Search for the cell housing the specified text and yield its (X, Y) center coordinate. 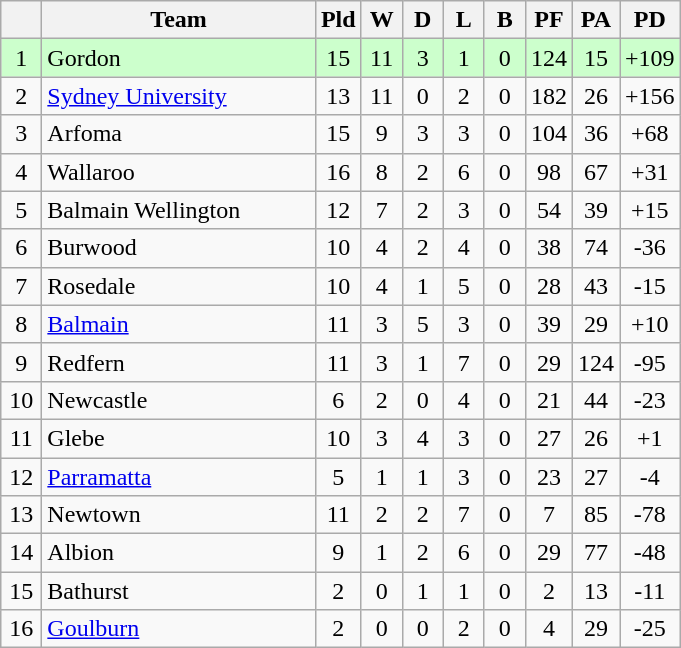
Gordon (179, 58)
-95 (650, 362)
+68 (650, 134)
-48 (650, 553)
L (464, 20)
38 (548, 248)
Parramatta (179, 477)
+10 (650, 324)
23 (548, 477)
Arfoma (179, 134)
+109 (650, 58)
+31 (650, 172)
104 (548, 134)
+15 (650, 210)
Rosedale (179, 286)
-36 (650, 248)
54 (548, 210)
Redfern (179, 362)
+1 (650, 438)
36 (596, 134)
-15 (650, 286)
182 (548, 96)
PD (650, 20)
Bathurst (179, 591)
-25 (650, 629)
Sydney University (179, 96)
44 (596, 400)
21 (548, 400)
77 (596, 553)
Glebe (179, 438)
Albion (179, 553)
Wallaroo (179, 172)
43 (596, 286)
67 (596, 172)
Pld (338, 20)
-11 (650, 591)
98 (548, 172)
85 (596, 515)
+156 (650, 96)
28 (548, 286)
74 (596, 248)
-23 (650, 400)
Balmain (179, 324)
Newtown (179, 515)
W (382, 20)
Team (179, 20)
Balmain Wellington (179, 210)
-78 (650, 515)
B (504, 20)
Burwood (179, 248)
PF (548, 20)
PA (596, 20)
D (422, 20)
Goulburn (179, 629)
Newcastle (179, 400)
14 (22, 553)
-4 (650, 477)
